From the cell containing the given text, extract its center point as (x, y) coordinate. 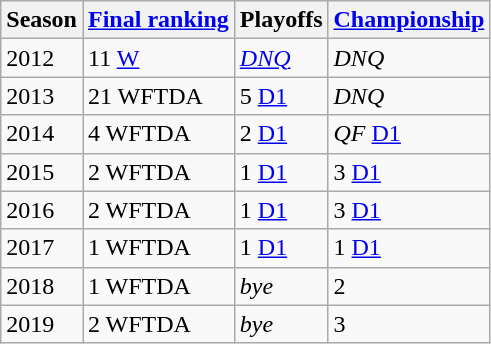
Final ranking (158, 20)
QF D1 (409, 134)
2016 (42, 210)
21 WFTDA (158, 96)
2015 (42, 172)
2 (409, 286)
Championship (409, 20)
2012 (42, 58)
2013 (42, 96)
5 D1 (281, 96)
11 W (158, 58)
Playoffs (281, 20)
2017 (42, 248)
Season (42, 20)
3 (409, 324)
2 D1 (281, 134)
2014 (42, 134)
2018 (42, 286)
2019 (42, 324)
4 WFTDA (158, 134)
